Pinpoint the cell where the given text exists, returning its [X, Y] midpoint coordinate. 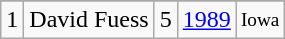
1989 [206, 20]
1 [12, 20]
Iowa [260, 20]
David Fuess [89, 20]
5 [166, 20]
